Extract the (X, Y) coordinate from the center of the cell holding the provided text.  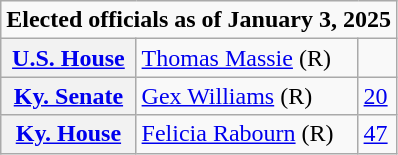
U.S. House (68, 58)
Thomas Massie (R) (247, 58)
Felicia Rabourn (R) (247, 134)
Elected officials as of January 3, 2025 (199, 20)
47 (377, 134)
Gex Williams (R) (247, 96)
Ky. House (68, 134)
20 (377, 96)
Ky. Senate (68, 96)
